Find where the given text appears and provide that cell's center as [x, y] coordinate. 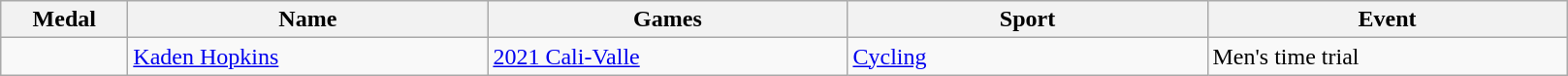
Cycling [1028, 57]
Games [667, 19]
Kaden Hopkins [308, 57]
2021 Cali-Valle [667, 57]
Medal [64, 19]
Sport [1028, 19]
Men's time trial [1387, 57]
Name [308, 19]
Event [1387, 19]
